Provide the [X, Y] coordinate of the cell's center where the given text is located.  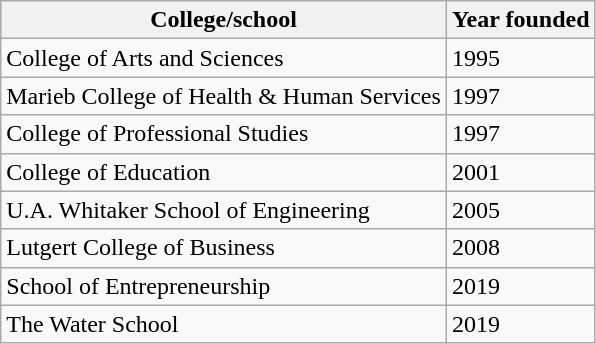
2005 [520, 210]
College of Arts and Sciences [224, 58]
1995 [520, 58]
College/school [224, 20]
2008 [520, 248]
Year founded [520, 20]
The Water School [224, 324]
College of Education [224, 172]
2001 [520, 172]
U.A. Whitaker School of Engineering [224, 210]
Marieb College of Health & Human Services [224, 96]
Lutgert College of Business [224, 248]
College of Professional Studies [224, 134]
School of Entrepreneurship [224, 286]
